Locate the cell with the specified text and output its [X, Y] center coordinate. 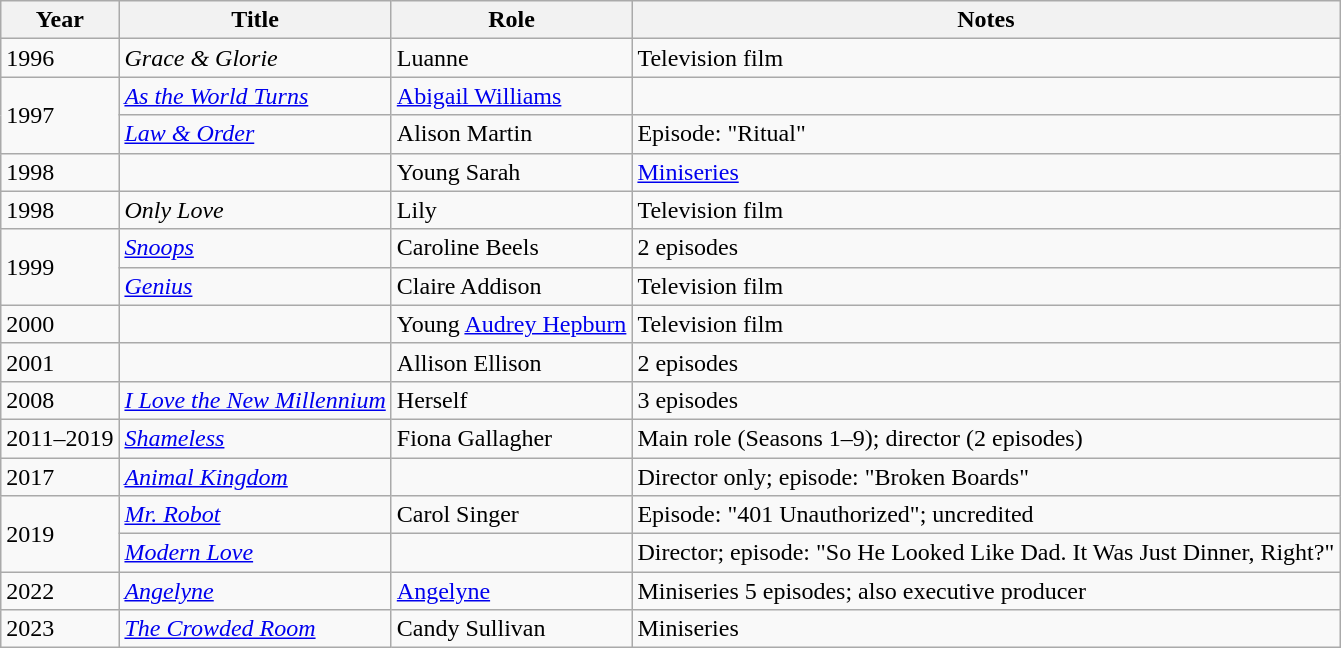
Caroline Beels [512, 248]
Luanne [512, 58]
Snoops [255, 248]
Grace & Glorie [255, 58]
Lily [512, 210]
Young Sarah [512, 172]
2019 [60, 534]
2008 [60, 400]
2022 [60, 591]
Abigail Williams [512, 96]
2011–2019 [60, 438]
2017 [60, 477]
Animal Kingdom [255, 477]
Herself [512, 400]
Shameless [255, 438]
Notes [986, 20]
Modern Love [255, 553]
As the World Turns [255, 96]
2023 [60, 629]
Fiona Gallagher [512, 438]
Candy Sullivan [512, 629]
1999 [60, 267]
2001 [60, 362]
1996 [60, 58]
Law & Order [255, 134]
1997 [60, 115]
Year [60, 20]
Mr. Robot [255, 515]
I Love the New Millennium [255, 400]
Miniseries 5 episodes; also executive producer [986, 591]
Director; episode: "So He Looked Like Dad. It Was Just Dinner, Right?" [986, 553]
Genius [255, 286]
Episode: "401 Unauthorized"; uncredited [986, 515]
The Crowded Room [255, 629]
Claire Addison [512, 286]
3 episodes [986, 400]
Alison Martin [512, 134]
Young Audrey Hepburn [512, 324]
Carol Singer [512, 515]
Only Love [255, 210]
Title [255, 20]
Episode: "Ritual" [986, 134]
2000 [60, 324]
Role [512, 20]
Main role (Seasons 1–9); director (2 episodes) [986, 438]
Allison Ellison [512, 362]
Director only; episode: "Broken Boards" [986, 477]
